Extract the [X, Y] coordinate from the center of the cell holding the provided text.  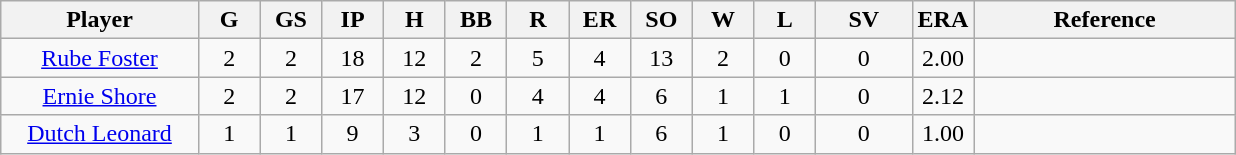
18 [353, 58]
5 [538, 58]
Ernie Shore [100, 96]
SO [661, 20]
Reference [1105, 20]
13 [661, 58]
1.00 [943, 134]
ER [600, 20]
2.00 [943, 58]
Dutch Leonard [100, 134]
Rube Foster [100, 58]
17 [353, 96]
2.12 [943, 96]
G [229, 20]
SV [864, 20]
Player [100, 20]
ERA [943, 20]
9 [353, 134]
L [785, 20]
BB [476, 20]
GS [291, 20]
H [414, 20]
R [538, 20]
W [723, 20]
3 [414, 134]
IP [353, 20]
